Extract the (x, y) coordinate from the center of the cell holding the provided text.  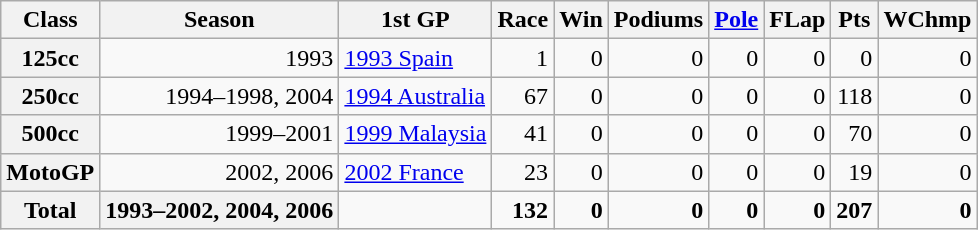
67 (523, 96)
19 (854, 172)
70 (854, 134)
118 (854, 96)
207 (854, 210)
Race (523, 20)
1st GP (416, 20)
1993 Spain (416, 58)
2002, 2006 (220, 172)
Podiums (658, 20)
Pts (854, 20)
1 (523, 58)
1999 Malaysia (416, 134)
41 (523, 134)
Season (220, 20)
250cc (50, 96)
Total (50, 210)
1993–2002, 2004, 2006 (220, 210)
1994 Australia (416, 96)
1999–2001 (220, 134)
125cc (50, 58)
FLap (798, 20)
132 (523, 210)
500cc (50, 134)
2002 France (416, 172)
Class (50, 20)
1993 (220, 58)
1994–1998, 2004 (220, 96)
Pole (736, 20)
23 (523, 172)
Win (582, 20)
MotoGP (50, 172)
WChmp (928, 20)
